Find where the given text appears and provide that cell's center as [x, y] coordinate. 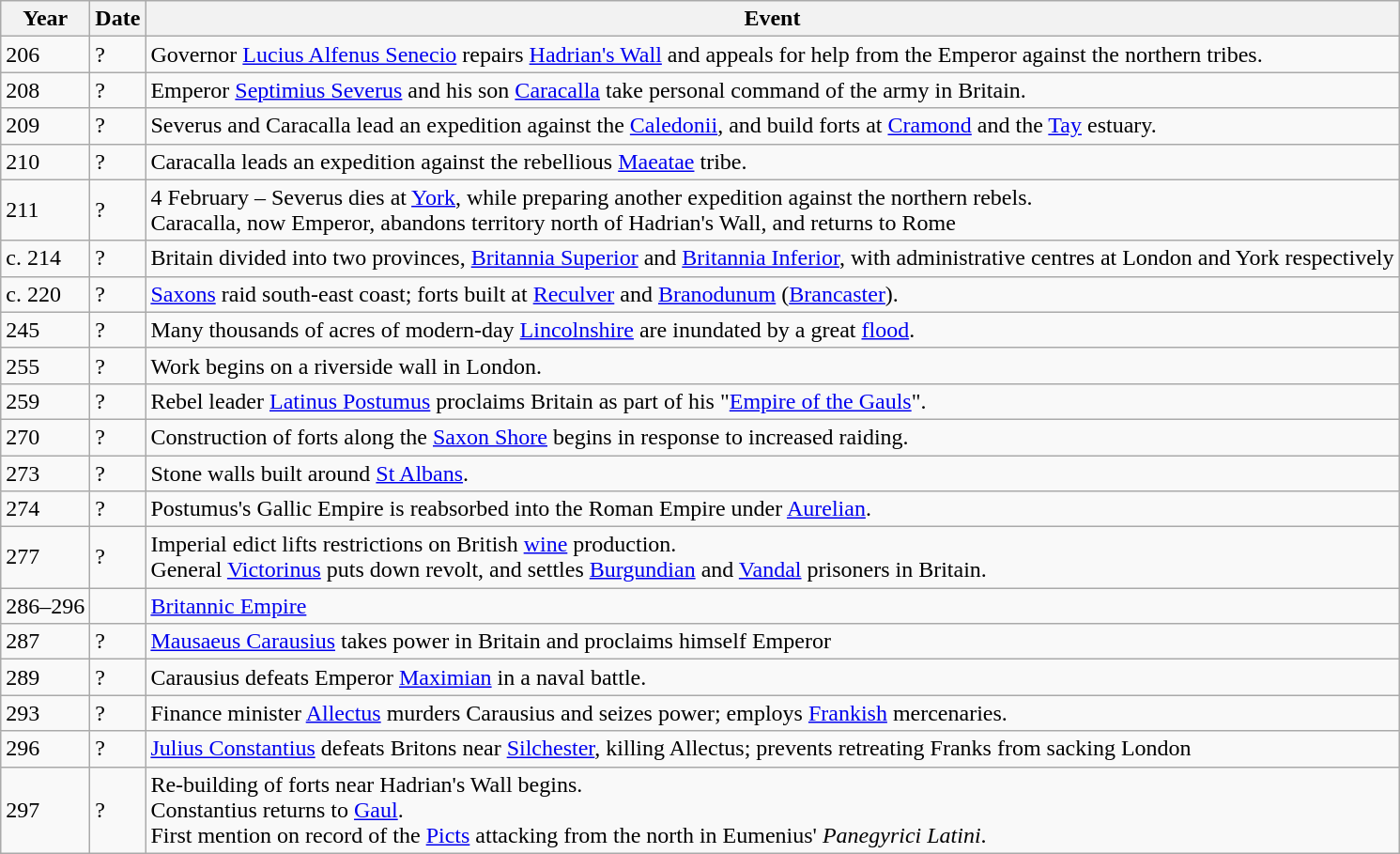
Year [45, 19]
211 [45, 210]
289 [45, 677]
Julius Constantius defeats Britons near Silchester, killing Allectus; prevents retreating Franks from sacking London [772, 749]
Carausius defeats Emperor Maximian in a naval battle. [772, 677]
245 [45, 330]
209 [45, 126]
Mausaeus Carausius takes power in Britain and proclaims himself Emperor [772, 642]
277 [45, 558]
273 [45, 473]
286–296 [45, 606]
293 [45, 713]
210 [45, 162]
255 [45, 365]
c. 214 [45, 258]
Postumus's Gallic Empire is reabsorbed into the Roman Empire under Aurelian. [772, 509]
Finance minister Allectus murders Carausius and seizes power; employs Frankish mercenaries. [772, 713]
Caracalla leads an expedition against the rebellious Maeatae tribe. [772, 162]
Stone walls built around St Albans. [772, 473]
Emperor Septimius Severus and his son Caracalla take personal command of the army in Britain. [772, 90]
206 [45, 54]
c. 220 [45, 294]
208 [45, 90]
296 [45, 749]
270 [45, 437]
Rebel leader Latinus Postumus proclaims Britain as part of his "Empire of the Gauls". [772, 401]
Work begins on a riverside wall in London. [772, 365]
Severus and Caracalla lead an expedition against the Caledonii, and build forts at Cramond and the Tay estuary. [772, 126]
Britain divided into two provinces, Britannia Superior and Britannia Inferior, with administrative centres at London and York respectively [772, 258]
Construction of forts along the Saxon Shore begins in response to increased raiding. [772, 437]
Governor Lucius Alfenus Senecio repairs Hadrian's Wall and appeals for help from the Emperor against the northern tribes. [772, 54]
Britannic Empire [772, 606]
274 [45, 509]
287 [45, 642]
Saxons raid south-east coast; forts built at Reculver and Branodunum (Brancaster). [772, 294]
297 [45, 810]
259 [45, 401]
Date [118, 19]
Many thousands of acres of modern-day Lincolnshire are inundated by a great flood. [772, 330]
Event [772, 19]
